Extract the (x, y) coordinate from the center of the cell holding the provided text.  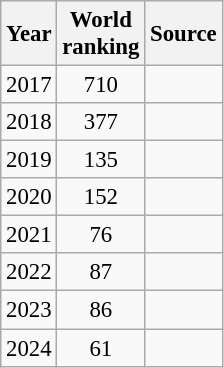
61 (101, 348)
2023 (29, 310)
Year (29, 34)
2022 (29, 273)
377 (101, 122)
135 (101, 160)
76 (101, 235)
2024 (29, 348)
2018 (29, 122)
Source (184, 34)
2020 (29, 197)
710 (101, 85)
152 (101, 197)
2019 (29, 160)
2021 (29, 235)
Worldranking (101, 34)
2017 (29, 85)
87 (101, 273)
86 (101, 310)
